Scan for the cell matching the given text and deliver its [X, Y] coordinate at center. 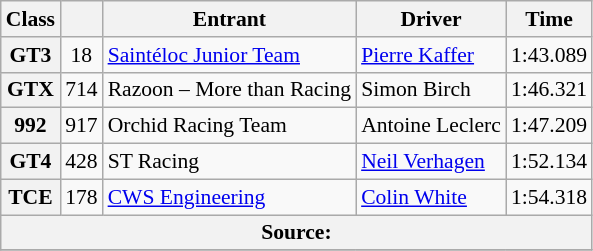
Simon Birch [431, 90]
GTX [30, 90]
Antoine Leclerc [431, 126]
Class [30, 19]
Source: [296, 233]
Entrant [230, 19]
Neil Verhagen [431, 162]
714 [82, 90]
TCE [30, 197]
CWS Engineering [230, 197]
178 [82, 197]
Colin White [431, 197]
917 [82, 126]
Time [549, 19]
992 [30, 126]
1:47.209 [549, 126]
Saintéloc Junior Team [230, 55]
1:43.089 [549, 55]
GT3 [30, 55]
ST Racing [230, 162]
18 [82, 55]
1:46.321 [549, 90]
1:54.318 [549, 197]
Pierre Kaffer [431, 55]
Orchid Racing Team [230, 126]
428 [82, 162]
GT4 [30, 162]
Driver [431, 19]
Razoon – More than Racing [230, 90]
1:52.134 [549, 162]
